Extract the (X, Y) coordinate from the center of the cell holding the provided text.  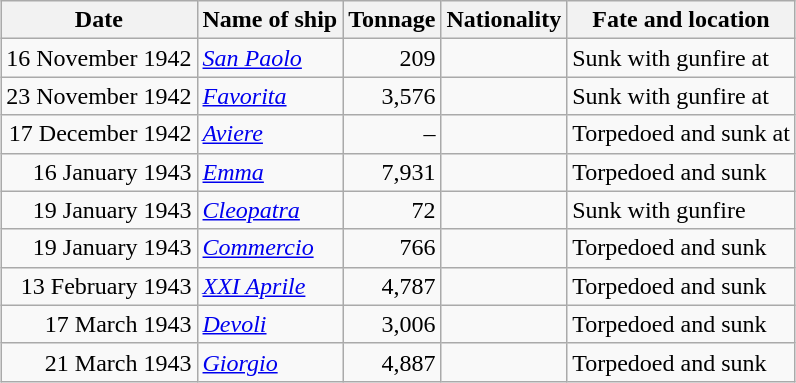
23 November 1942 (99, 96)
Name of ship (270, 20)
21 March 1943 (99, 362)
72 (392, 210)
766 (392, 248)
Giorgio (270, 362)
4,787 (392, 286)
– (392, 134)
Sunk with gunfire (682, 210)
Tonnage (392, 20)
3,006 (392, 324)
4,887 (392, 362)
16 November 1942 (99, 58)
Commercio (270, 248)
Emma (270, 172)
209 (392, 58)
16 January 1943 (99, 172)
Cleopatra (270, 210)
7,931 (392, 172)
Torpedoed and sunk at (682, 134)
3,576 (392, 96)
Favorita (270, 96)
17 December 1942 (99, 134)
San Paolo (270, 58)
Nationality (504, 20)
13 February 1943 (99, 286)
17 March 1943 (99, 324)
Date (99, 20)
Devoli (270, 324)
Fate and location (682, 20)
XXI Aprile (270, 286)
Aviere (270, 134)
